Search for the cell housing the specified text and yield its [X, Y] center coordinate. 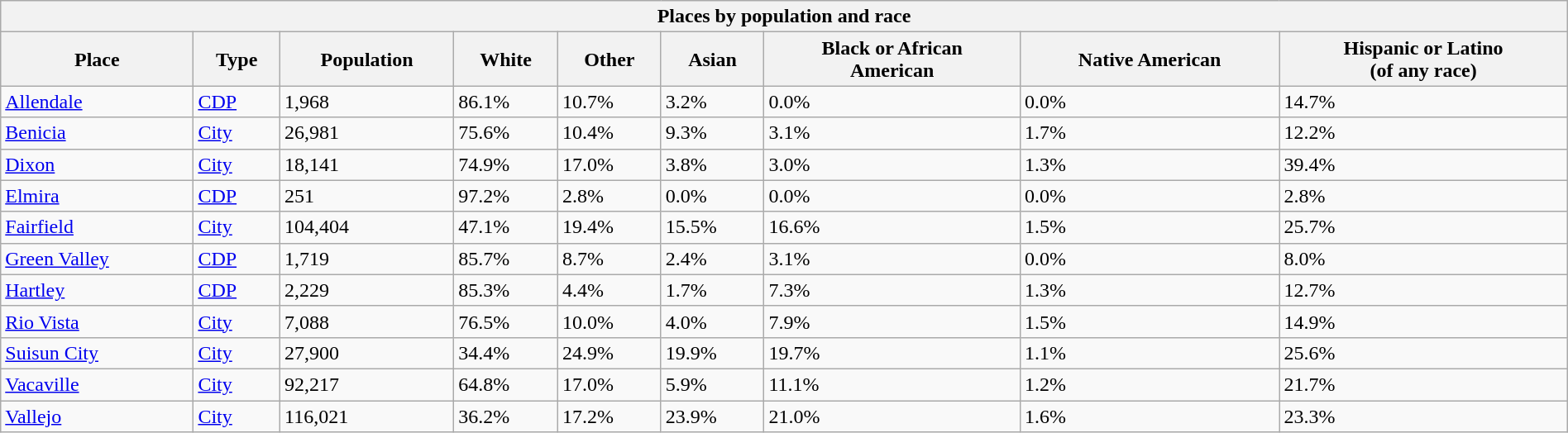
Asian [713, 59]
Vacaville [98, 384]
25.6% [1423, 353]
104,404 [367, 227]
34.4% [506, 353]
85.3% [506, 290]
Green Valley [98, 259]
74.9% [506, 164]
Fairfield [98, 227]
8.7% [609, 259]
21.0% [892, 416]
25.7% [1423, 227]
10.4% [609, 133]
19.7% [892, 353]
1.1% [1150, 353]
3.0% [892, 164]
15.5% [713, 227]
Black or AfricanAmerican [892, 59]
251 [367, 196]
Rio Vista [98, 321]
2,229 [367, 290]
4.0% [713, 321]
116,021 [367, 416]
11.1% [892, 384]
Dixon [98, 164]
18,141 [367, 164]
17.2% [609, 416]
Hartley [98, 290]
16.6% [892, 227]
10.0% [609, 321]
8.0% [1423, 259]
12.7% [1423, 290]
Place [98, 59]
4.4% [609, 290]
7,088 [367, 321]
24.9% [609, 353]
64.8% [506, 384]
39.4% [1423, 164]
14.9% [1423, 321]
21.7% [1423, 384]
3.8% [713, 164]
3.2% [713, 102]
1.2% [1150, 384]
26,981 [367, 133]
36.2% [506, 416]
Benicia [98, 133]
Places by population and race [784, 17]
Population [367, 59]
7.9% [892, 321]
75.6% [506, 133]
Hispanic or Latino(of any race) [1423, 59]
Suisun City [98, 353]
Other [609, 59]
47.1% [506, 227]
White [506, 59]
27,900 [367, 353]
10.7% [609, 102]
92,217 [367, 384]
Elmira [98, 196]
1.6% [1150, 416]
2.4% [713, 259]
86.1% [506, 102]
Native American [1150, 59]
76.5% [506, 321]
7.3% [892, 290]
23.3% [1423, 416]
85.7% [506, 259]
19.4% [609, 227]
23.9% [713, 416]
9.3% [713, 133]
Type [237, 59]
97.2% [506, 196]
19.9% [713, 353]
Allendale [98, 102]
Vallejo [98, 416]
1,719 [367, 259]
5.9% [713, 384]
12.2% [1423, 133]
14.7% [1423, 102]
1,968 [367, 102]
